Extract the (x, y) coordinate from the center of the cell holding the provided text.  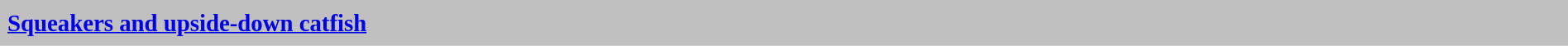
Squeakers and upside-down catfish (784, 23)
